For the text-containing cell, return its midpoint in (x, y) coordinate format. 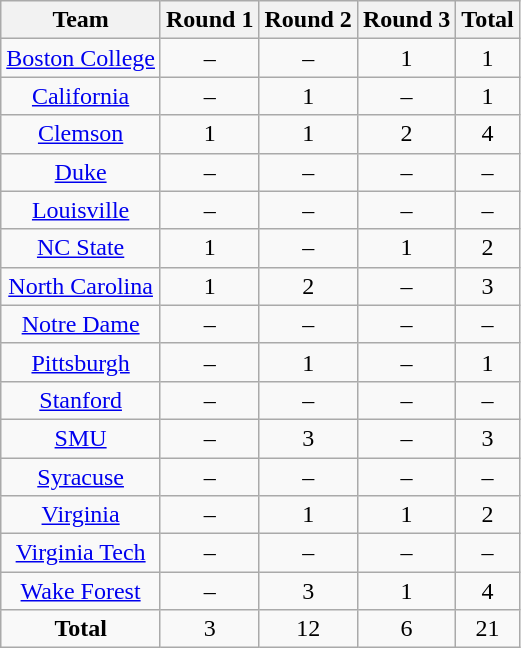
Team (81, 20)
Virginia (81, 515)
21 (488, 629)
Pittsburgh (81, 362)
North Carolina (81, 286)
Syracuse (81, 477)
Wake Forest (81, 591)
SMU (81, 438)
Round 2 (308, 20)
Round 1 (209, 20)
Louisville (81, 210)
Stanford (81, 400)
Round 3 (406, 20)
Notre Dame (81, 324)
Virginia Tech (81, 553)
NC State (81, 248)
Clemson (81, 134)
6 (406, 629)
Duke (81, 172)
Boston College (81, 58)
California (81, 96)
12 (308, 629)
